Determine the (x, y) coordinate at the center of the cell enclosing the given text.  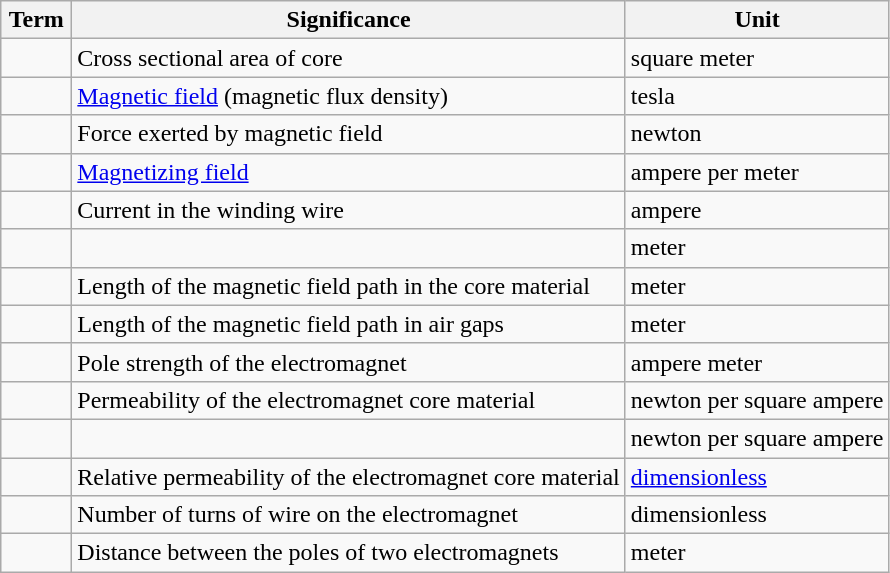
Force exerted by magnetic field (348, 134)
newton (757, 134)
ampere per meter (757, 172)
Distance between the poles of two electromagnets (348, 553)
Relative permeability of the electromagnet core material (348, 477)
Current in the winding wire (348, 210)
Magnetizing field (348, 172)
Number of turns of wire on the electromagnet (348, 515)
Length of the magnetic field path in air gaps (348, 324)
Term (36, 20)
Permeability of the electromagnet core material (348, 400)
Magnetic field (magnetic flux density) (348, 96)
Unit (757, 20)
Significance (348, 20)
tesla (757, 96)
square meter (757, 58)
Length of the magnetic field path in the core material (348, 286)
Cross sectional area of core (348, 58)
Pole strength of the electromagnet (348, 362)
ampere (757, 210)
ampere meter (757, 362)
